Extract the (X, Y) coordinate from the center of the cell holding the provided text.  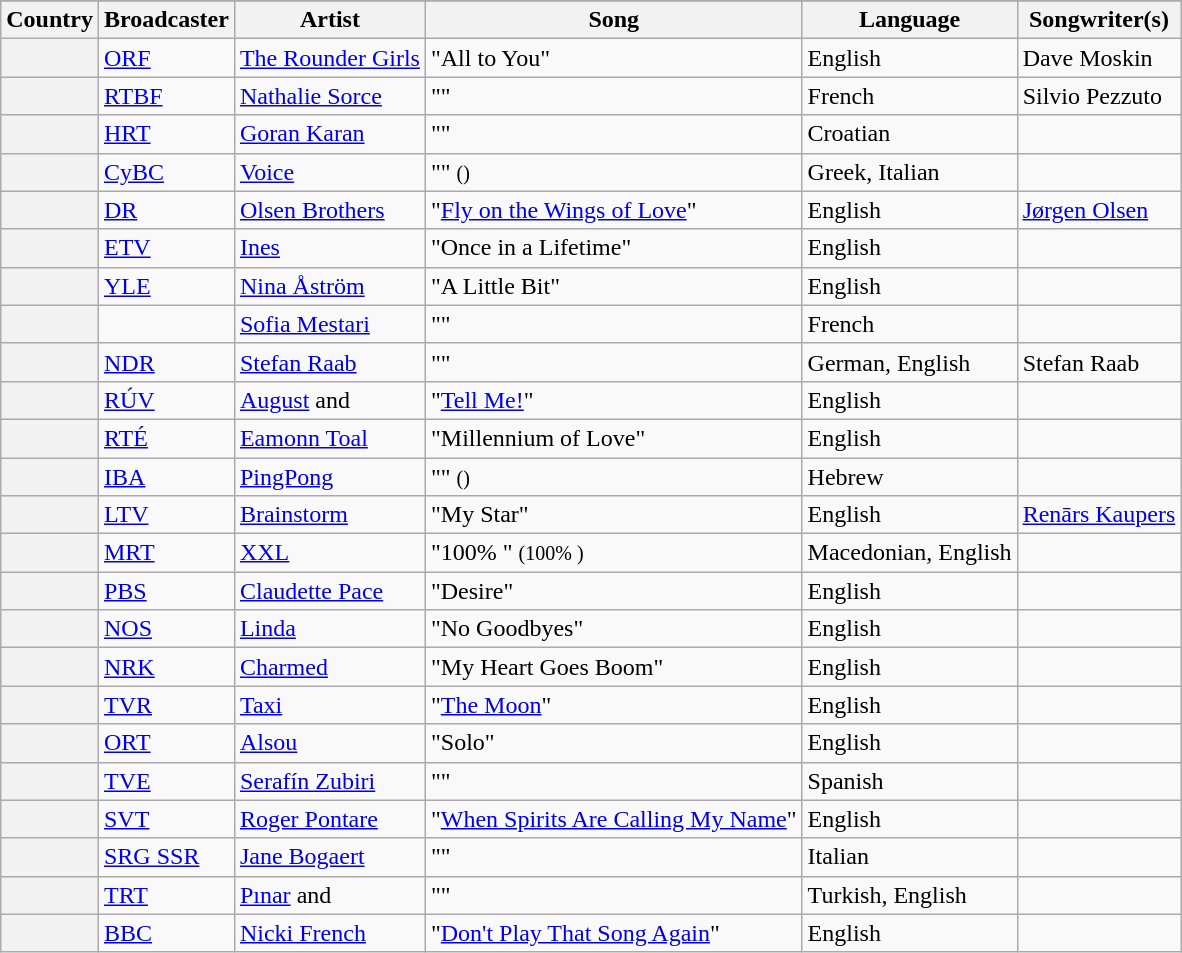
Dave Moskin (1099, 58)
RTÉ (166, 438)
XXL (330, 553)
ETV (166, 248)
"A Little Bit" (614, 286)
LTV (166, 515)
ORT (166, 743)
TVR (166, 705)
"Desire" (614, 591)
Jørgen Olsen (1099, 210)
Pınar and (330, 895)
Charmed (330, 667)
BBC (166, 933)
NDR (166, 362)
Hebrew (910, 477)
"My Star" (614, 515)
NOS (166, 629)
Silvio Pezzuto (1099, 96)
Claudette Pace (330, 591)
CyBC (166, 172)
Taxi (330, 705)
"The Moon" (614, 705)
"My Heart Goes Boom" (614, 667)
"No Goodbyes" (614, 629)
Ines (330, 248)
SVT (166, 819)
Sofia Mestari (330, 324)
"When Spirits Are Calling My Name" (614, 819)
Artist (330, 20)
ORF (166, 58)
PingPong (330, 477)
Brainstorm (330, 515)
Linda (330, 629)
"Don't Play That Song Again" (614, 933)
Jane Bogaert (330, 857)
The Rounder Girls (330, 58)
Alsou (330, 743)
Greek, Italian (910, 172)
DR (166, 210)
Country (50, 20)
Broadcaster (166, 20)
Eamonn Toal (330, 438)
HRT (166, 134)
"100% " (100% ) (614, 553)
Serafín Zubiri (330, 781)
Voice (330, 172)
YLE (166, 286)
Macedonian, English (910, 553)
Goran Karan (330, 134)
RTBF (166, 96)
Renārs Kaupers (1099, 515)
TRT (166, 895)
August and (330, 400)
Nicki French (330, 933)
Language (910, 20)
"Once in a Lifetime" (614, 248)
"Solo" (614, 743)
Croatian (910, 134)
"Tell Me!" (614, 400)
Olsen Brothers (330, 210)
Nathalie Sorce (330, 96)
Nina Åström (330, 286)
Song (614, 20)
TVE (166, 781)
RÚV (166, 400)
"Fly on the Wings of Love" (614, 210)
PBS (166, 591)
SRG SSR (166, 857)
Spanish (910, 781)
"Millennium of Love" (614, 438)
Italian (910, 857)
Songwriter(s) (1099, 20)
Roger Pontare (330, 819)
NRK (166, 667)
German, English (910, 362)
"All to You" (614, 58)
IBA (166, 477)
MRT (166, 553)
Turkish, English (910, 895)
